Search for the cell housing the specified text and yield its [x, y] center coordinate. 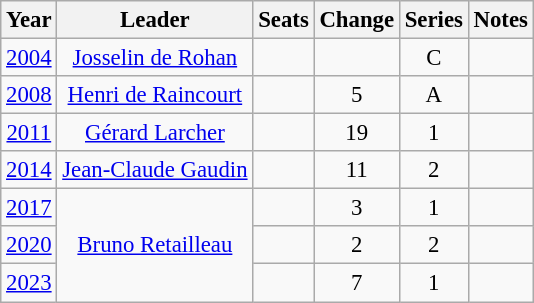
2011 [29, 133]
3 [356, 208]
Notes [500, 20]
Gérard Larcher [155, 133]
Seats [284, 20]
Year [29, 20]
2017 [29, 208]
Josselin de Rohan [155, 58]
2020 [29, 245]
19 [356, 133]
5 [356, 95]
Henri de Raincourt [155, 95]
2014 [29, 170]
Bruno Retailleau [155, 246]
Jean-Claude Gaudin [155, 170]
2023 [29, 283]
2008 [29, 95]
C [434, 58]
Series [434, 20]
7 [356, 283]
Change [356, 20]
A [434, 95]
Leader [155, 20]
11 [356, 170]
2004 [29, 58]
